Locate the cell with the specified text and output its [X, Y] center coordinate. 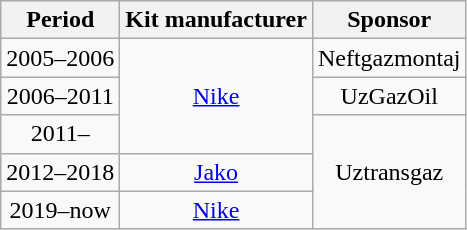
Sponsor [389, 20]
Neftgazmontaj [389, 58]
2019–now [60, 210]
Uztransgaz [389, 172]
Period [60, 20]
Jako [216, 172]
Kit manufacturer [216, 20]
2012–2018 [60, 172]
2006–2011 [60, 96]
2005–2006 [60, 58]
UzGazOil [389, 96]
2011– [60, 134]
